Find where the given text appears and provide that cell's center as [X, Y] coordinate. 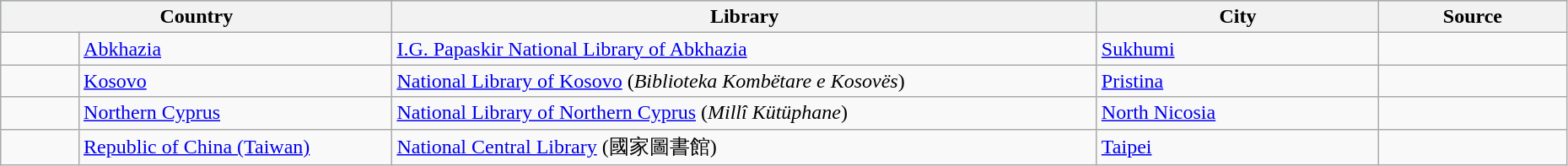
National Library of Northern Cyprus (Millî Kütüphane) [744, 113]
National Library of Kosovo (Biblioteka Kombëtare e Kosovës) [744, 81]
Kosovo [236, 81]
Abkhazia [236, 49]
Library [744, 17]
Northern Cyprus [236, 113]
Source [1473, 17]
Taipei [1237, 147]
Pristina [1237, 81]
Sukhumi [1237, 49]
National Central Library (國家圖書館) [744, 147]
North Nicosia [1237, 113]
Country [197, 17]
I.G. Papaskir National Library of Abkhazia [744, 49]
City [1237, 17]
Republic of China (Taiwan) [236, 147]
